Scan for the cell matching the given text and deliver its (X, Y) coordinate at center. 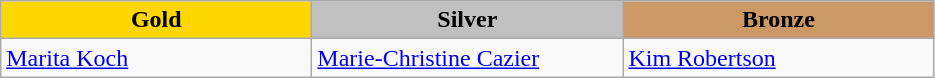
Kim Robertson (778, 58)
Marita Koch (156, 58)
Bronze (778, 20)
Gold (156, 20)
Silver (468, 20)
Marie-Christine Cazier (468, 58)
